Determine the (X, Y) coordinate at the center of the cell enclosing the given text.  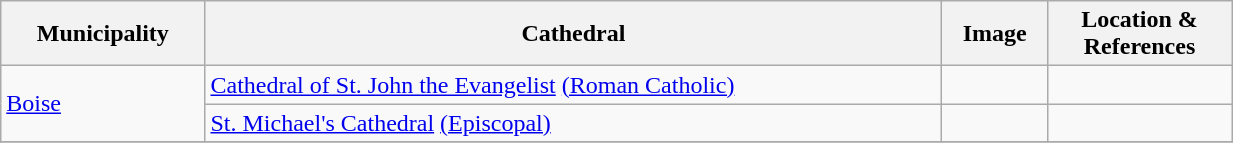
Cathedral of St. John the Evangelist (Roman Catholic) (574, 85)
St. Michael's Cathedral (Episcopal) (574, 123)
Image (995, 34)
Cathedral (574, 34)
Location & References (1139, 34)
Municipality (103, 34)
Boise (103, 104)
